Provide the (X, Y) coordinate of the cell's center where the given text is located.  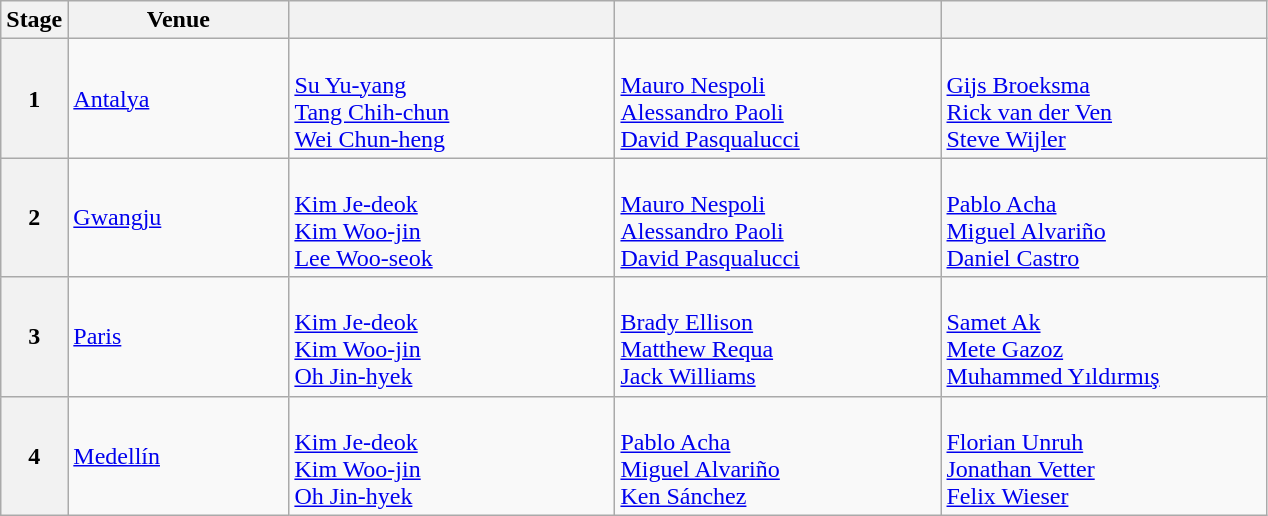
2 (34, 218)
Stage (34, 20)
Medellín (178, 456)
3 (34, 336)
1 (34, 98)
Paris (178, 336)
Brady Ellison Matthew Requa Jack Williams (778, 336)
Venue (178, 20)
Kim Je-deok Kim Woo-jin Lee Woo-seok (452, 218)
Pablo Acha Miguel Alvariño Daniel Castro (1104, 218)
Su Yu-yang Tang Chih-chun Wei Chun-heng (452, 98)
Florian Unruh Jonathan Vetter Felix Wieser (1104, 456)
Gijs Broeksma Rick van der Ven Steve Wijler (1104, 98)
Pablo Acha Miguel Alvariño Ken Sánchez (778, 456)
4 (34, 456)
Antalya (178, 98)
Samet Ak Mete Gazoz Muhammed Yıldırmış (1104, 336)
Gwangju (178, 218)
